Return [x, y] of the center of cell containing provided text 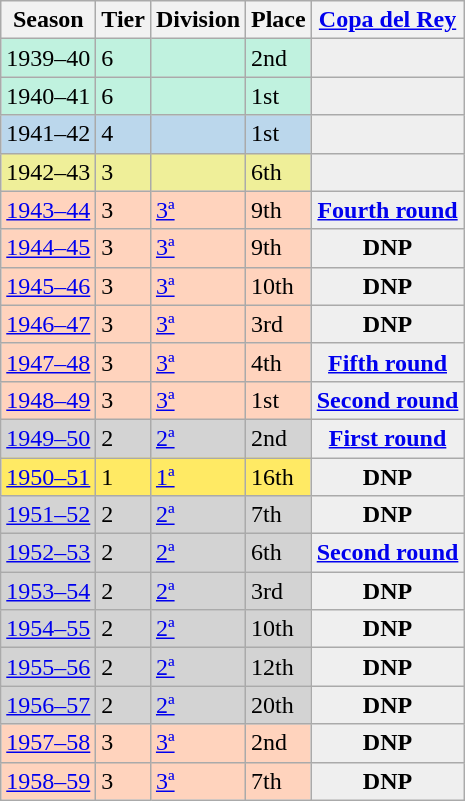
1953–54 [48, 591]
4th [279, 362]
1947–48 [48, 362]
1 [124, 477]
1949–50 [48, 438]
1950–51 [48, 477]
First round [388, 438]
1952–53 [48, 553]
Copa del Rey [388, 20]
Fourth round [388, 210]
1940–41 [48, 96]
1954–55 [48, 629]
1958–59 [48, 781]
Place [279, 20]
12th [279, 667]
1941–42 [48, 134]
1957–58 [48, 743]
1945–46 [48, 286]
1942–43 [48, 172]
Tier [124, 20]
1943–44 [48, 210]
1939–40 [48, 58]
1951–52 [48, 515]
1956–57 [48, 705]
Season [48, 20]
1ª [198, 477]
1946–47 [48, 324]
1948–49 [48, 400]
4 [124, 134]
20th [279, 705]
Fifth round [388, 362]
Division [198, 20]
1944–45 [48, 248]
16th [279, 477]
1955–56 [48, 667]
